Find where the given text appears and provide that cell's center as [x, y] coordinate. 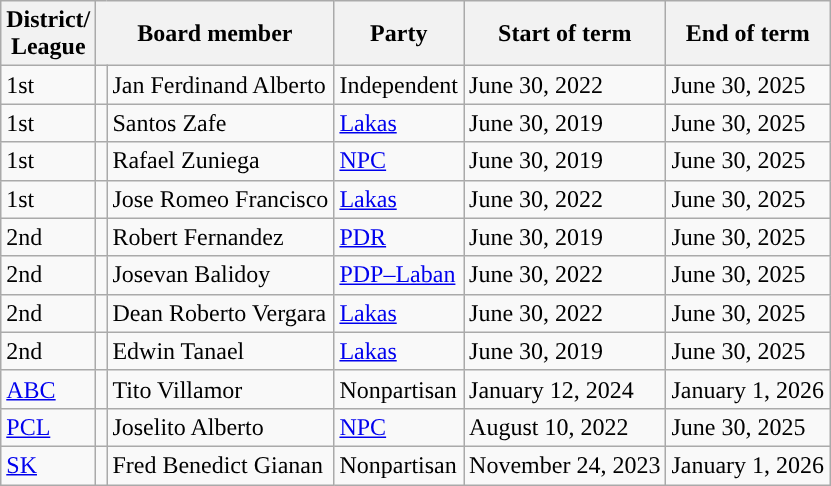
Josevan Balidoy [220, 275]
Fred Benedict Gianan [220, 465]
ABC [48, 389]
End of term [748, 34]
Jan Ferdinand Alberto [220, 85]
PDR [399, 237]
Independent [399, 85]
Board member [215, 34]
August 10, 2022 [565, 427]
Jose Romeo Francisco [220, 199]
Party [399, 34]
Rafael Zuniega [220, 161]
Edwin Tanael [220, 351]
District/League [48, 34]
November 24, 2023 [565, 465]
PDP–Laban [399, 275]
Dean Roberto Vergara [220, 313]
Tito Villamor [220, 389]
Joselito Alberto [220, 427]
SK [48, 465]
Robert Fernandez [220, 237]
PCL [48, 427]
Santos Zafe [220, 123]
January 12, 2024 [565, 389]
Start of term [565, 34]
